Locate the cell with the specified text and output its [x, y] center coordinate. 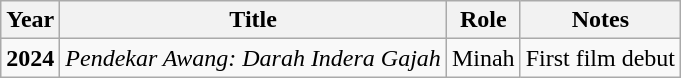
Year [30, 20]
2024 [30, 58]
Role [483, 20]
First film debut [600, 58]
Pendekar Awang: Darah Indera Gajah [254, 58]
Notes [600, 20]
Title [254, 20]
Minah [483, 58]
